Capture the cell that displays the provided text and extract its (x, y) central coordinate. 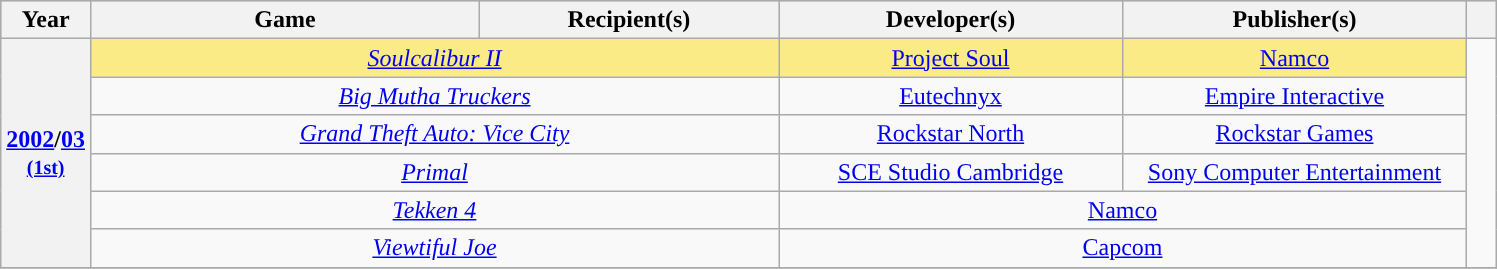
Primal (434, 172)
Publisher(s) (1294, 20)
Eutechnyx (950, 96)
Recipient(s) (628, 20)
2002/03 (1st) (46, 153)
Year (46, 20)
Capcom (1122, 248)
Developer(s) (950, 20)
Empire Interactive (1294, 96)
Game (284, 20)
Big Mutha Truckers (434, 96)
SCE Studio Cambridge (950, 172)
Tekken 4 (434, 210)
Sony Computer Entertainment (1294, 172)
Rockstar Games (1294, 134)
Viewtiful Joe (434, 248)
Rockstar North (950, 134)
Project Soul (950, 58)
Grand Theft Auto: Vice City (434, 134)
Soulcalibur II (434, 58)
